Extract the [X, Y] coordinate from the center of the cell holding the provided text.  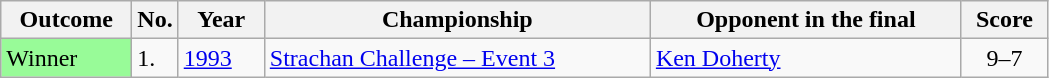
Ken Doherty [806, 58]
Year [221, 20]
9–7 [1004, 58]
Championship [457, 20]
Strachan Challenge – Event 3 [457, 58]
1. [155, 58]
Score [1004, 20]
Outcome [66, 20]
1993 [221, 58]
Winner [66, 58]
No. [155, 20]
Opponent in the final [806, 20]
